Identify which cell holds the provided text, then report its (x, y) central coordinate. 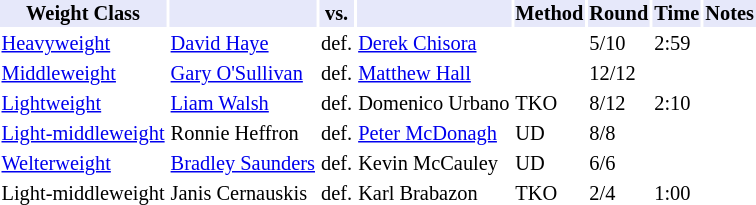
Gary O'Sullivan (242, 74)
Heavyweight (83, 44)
TKO (550, 104)
Time (677, 14)
2:10 (677, 104)
Domenico Urbano (434, 104)
Kevin McCauley (434, 164)
vs. (337, 14)
Derek Chisora (434, 44)
2:59 (677, 44)
Peter McDonagh (434, 134)
5/10 (619, 44)
Ronnie Heffron (242, 134)
Middleweight (83, 74)
Weight Class (83, 14)
Round (619, 14)
Bradley Saunders (242, 164)
Welterweight (83, 164)
Liam Walsh (242, 104)
12/12 (619, 74)
8/12 (619, 104)
Method (550, 14)
Matthew Hall (434, 74)
Notes (730, 14)
Light-middleweight (83, 134)
8/8 (619, 134)
6/6 (619, 164)
Lightweight (83, 104)
David Haye (242, 44)
